Scan for the cell matching the given text and deliver its [x, y] coordinate at center. 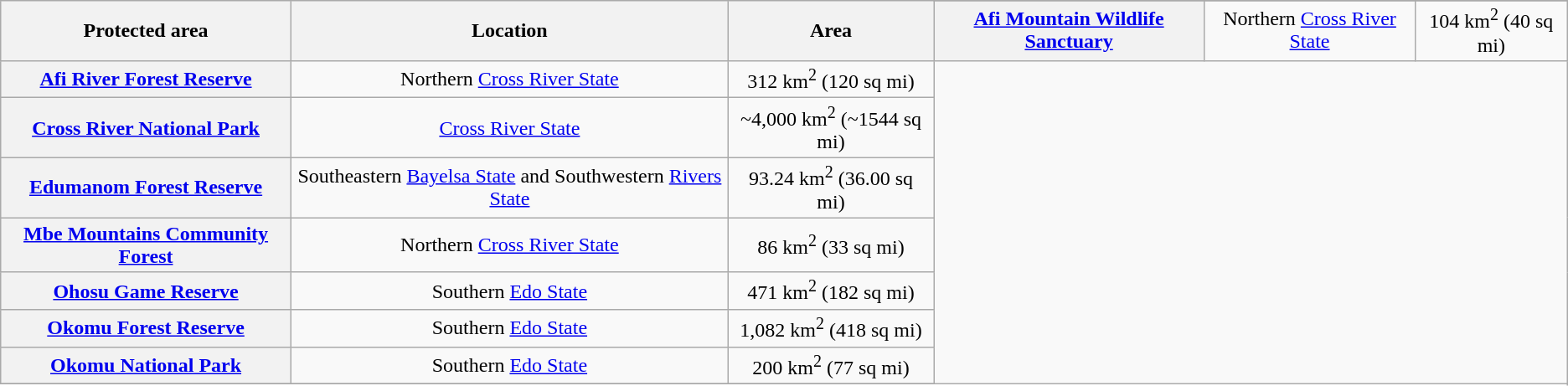
471 km2 (182 sq mi) [831, 291]
86 km2 (33 sq mi) [831, 244]
Area [831, 31]
Mbe Mountains Community Forest [146, 244]
Okomu National Park [146, 365]
312 km2 (120 sq mi) [831, 79]
200 km2 (77 sq mi) [831, 365]
1,082 km2 (418 sq mi) [831, 328]
Protected area [146, 31]
Cross River National Park [146, 128]
~4,000 km2 (~1544 sq mi) [831, 128]
Afi Mountain Wildlife Sanctuary [1069, 31]
Okomu Forest Reserve [146, 328]
Afi River Forest Reserve [146, 79]
Ohosu Game Reserve [146, 291]
Location [509, 31]
93.24 km2 (36.00 sq mi) [831, 188]
Southeastern Bayelsa State and Southwestern Rivers State [509, 188]
104 km2 (40 sq mi) [1491, 31]
Cross River State [509, 128]
Edumanom Forest Reserve [146, 188]
